Identify which cell holds the provided text, then report its [x, y] central coordinate. 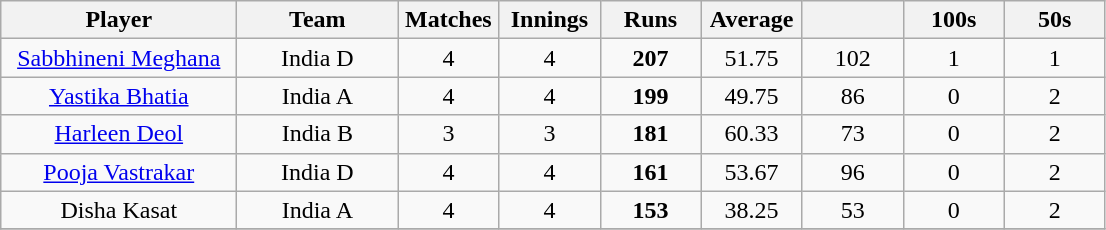
Average [752, 20]
Innings [550, 20]
153 [650, 210]
Runs [650, 20]
207 [650, 58]
53 [852, 210]
53.67 [752, 172]
Player [119, 20]
181 [650, 134]
86 [852, 96]
96 [852, 172]
100s [954, 20]
India B [318, 134]
199 [650, 96]
60.33 [752, 134]
102 [852, 58]
Pooja Vastrakar [119, 172]
49.75 [752, 96]
38.25 [752, 210]
73 [852, 134]
50s [1054, 20]
51.75 [752, 58]
Sabbhineni Meghana [119, 58]
Disha Kasat [119, 210]
Team [318, 20]
Matches [448, 20]
Yastika Bhatia [119, 96]
Harleen Deol [119, 134]
161 [650, 172]
